Return (x, y) of the center of cell containing provided text 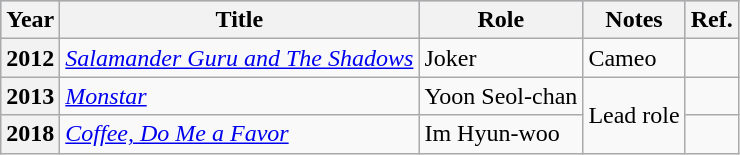
Ref. (712, 20)
2012 (30, 58)
Im Hyun-woo (501, 134)
Title (240, 20)
Joker (501, 58)
Cameo (634, 58)
Lead role (634, 115)
Year (30, 20)
2013 (30, 96)
Monstar (240, 96)
2018 (30, 134)
Coffee, Do Me a Favor (240, 134)
Notes (634, 20)
Yoon Seol-chan (501, 96)
Salamander Guru and The Shadows (240, 58)
Role (501, 20)
